Detect which cell encompasses the target text, then output its (x, y) center coordinate. 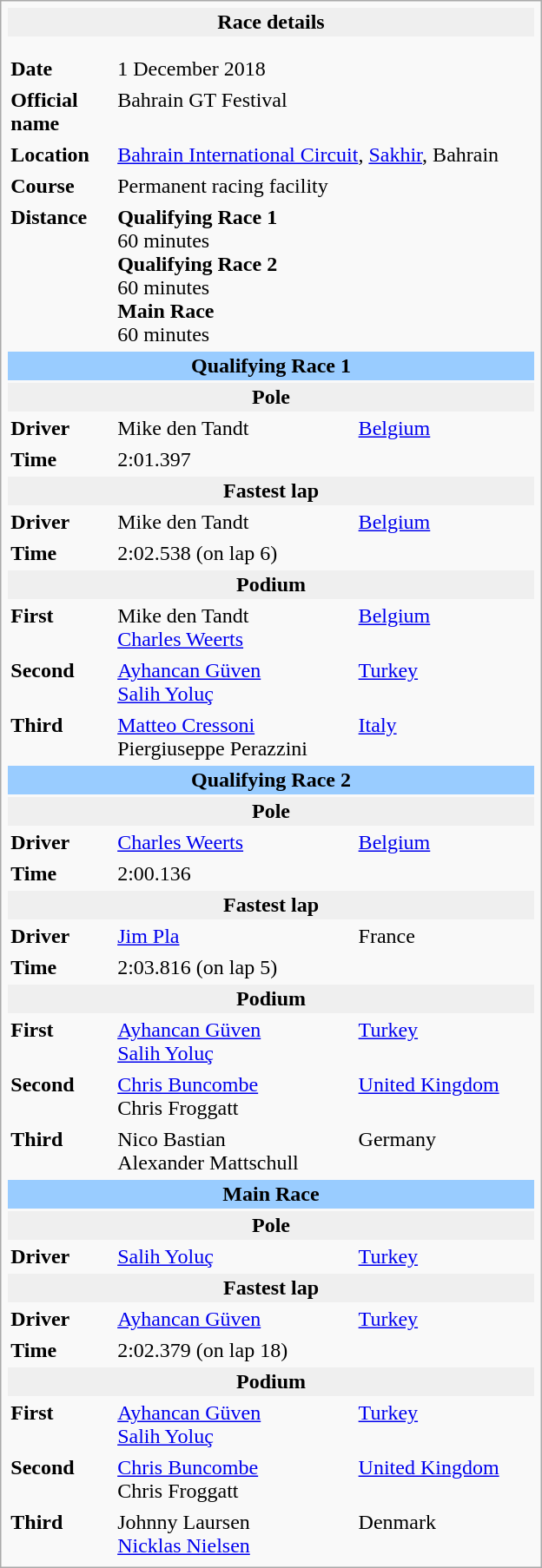
Distance (60, 276)
Nico Bastian Alexander Mattschull (234, 1151)
Matteo Cressoni Piergiuseppe Perazzini (234, 737)
2:01.397 (325, 460)
2:02.379 (on lap 18) (325, 1351)
2:03.816 (on lap 5) (325, 967)
Charles Weerts (234, 842)
France (445, 936)
Qualifying Race 160 minutesQualifying Race 260 minutesMain Race60 minutes (325, 276)
Official name (60, 112)
Permanent racing facility (325, 186)
Bahrain International Circuit, Sakhir, Bahrain (325, 155)
Qualifying Race 1 (271, 366)
Location (60, 155)
Qualifying Race 2 (271, 780)
Bahrain GT Festival (325, 112)
Germany (445, 1151)
2:00.136 (325, 873)
Main Race (271, 1195)
Salih Yoluç (234, 1257)
Course (60, 186)
Denmark (445, 1534)
Ayhancan Güven (234, 1320)
Jim Pla (234, 936)
Date (60, 69)
Race details (271, 23)
Johnny Laursen Nicklas Nielsen (234, 1534)
1 December 2018 (234, 69)
2:02.538 (on lap 6) (325, 554)
Italy (445, 737)
Mike den Tandt Charles Weerts (234, 628)
